Return the (x, y) coordinate for the center point of the cell that contains the specified text.  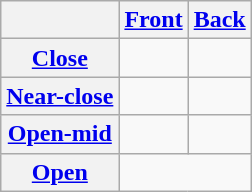
Near-close (60, 96)
Open (60, 172)
Back (220, 20)
Open-mid (60, 134)
Close (60, 58)
Front (154, 20)
